Return the [X, Y] coordinate for the center point of the cell that contains the specified text.  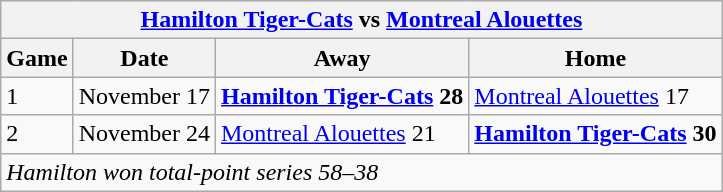
Hamilton Tiger-Cats vs Montreal Alouettes [362, 20]
November 24 [144, 134]
Montreal Alouettes 21 [342, 134]
2 [37, 134]
Away [342, 58]
1 [37, 96]
Hamilton Tiger-Cats 30 [596, 134]
Hamilton won total-point series 58–38 [362, 172]
Hamilton Tiger-Cats 28 [342, 96]
Game [37, 58]
Montreal Alouettes 17 [596, 96]
Date [144, 58]
Home [596, 58]
November 17 [144, 96]
